Locate the cell with the specified text and output its [X, Y] center coordinate. 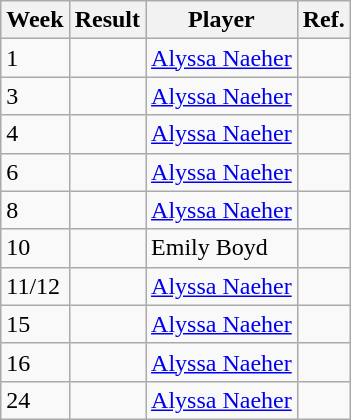
10 [35, 248]
3 [35, 96]
24 [35, 400]
Week [35, 20]
6 [35, 172]
16 [35, 362]
11/12 [35, 286]
15 [35, 324]
Player [222, 20]
Ref. [324, 20]
8 [35, 210]
4 [35, 134]
Emily Boyd [222, 248]
1 [35, 58]
Result [107, 20]
